Provide the (x, y) coordinate of the cell's center where the given text is located.  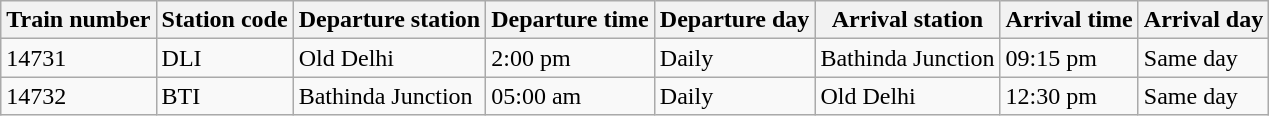
2:00 pm (570, 58)
14732 (78, 96)
Arrival station (908, 20)
Arrival time (1069, 20)
Departure day (734, 20)
Station code (224, 20)
09:15 pm (1069, 58)
BTI (224, 96)
DLI (224, 58)
Departure time (570, 20)
05:00 am (570, 96)
Departure station (390, 20)
Train number (78, 20)
Arrival day (1203, 20)
12:30 pm (1069, 96)
14731 (78, 58)
